Pinpoint the cell where the given text exists, returning its (x, y) midpoint coordinate. 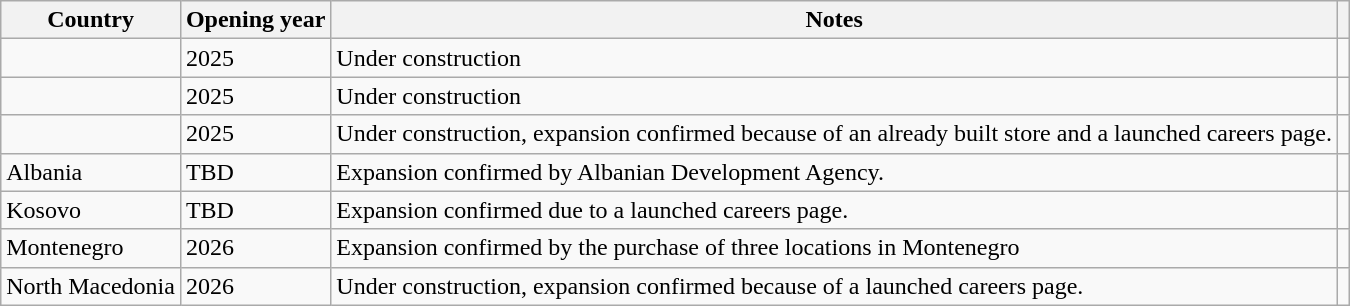
Expansion confirmed by Albanian Development Agency. (834, 172)
Under construction, expansion confirmed because of an already built store and a launched careers page. (834, 134)
Notes (834, 20)
Expansion confirmed by the purchase of three locations in Montenegro (834, 248)
Montenegro (91, 248)
Country (91, 20)
Opening year (255, 20)
Kosovo (91, 210)
Albania (91, 172)
North Macedonia (91, 286)
Expansion confirmed due to a launched careers page. (834, 210)
Under construction, expansion confirmed because of a launched careers page. (834, 286)
